Pinpoint the cell where the given text exists, returning its (X, Y) midpoint coordinate. 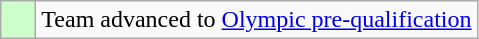
Team advanced to Olympic pre-qualification (256, 20)
